Return the (x, y) coordinate for the center point of the cell that contains the specified text.  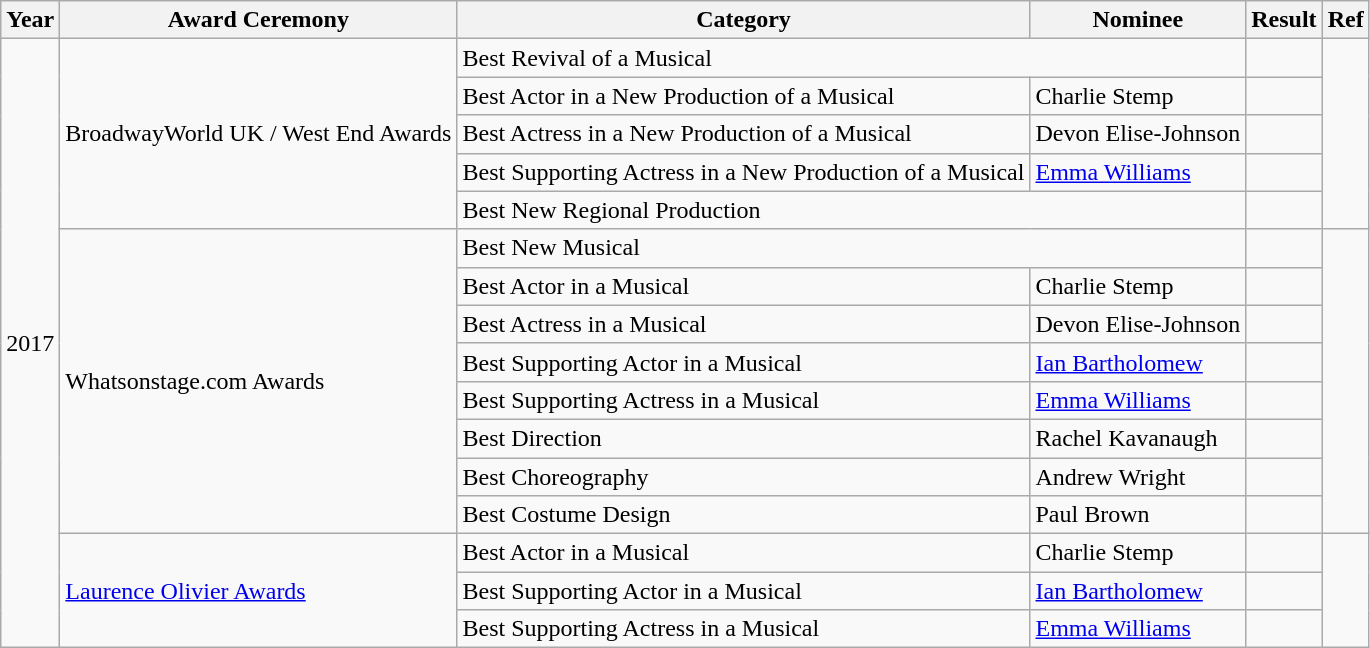
Best Choreography (744, 477)
Laurence Olivier Awards (258, 591)
Best Revival of a Musical (852, 58)
Best New Regional Production (852, 210)
Award Ceremony (258, 20)
Ref (1346, 20)
2017 (30, 344)
Best Actress in a Musical (744, 324)
Best Direction (744, 438)
Year (30, 20)
BroadwayWorld UK / West End Awards (258, 134)
Best Actress in a New Production of a Musical (744, 134)
Best Actor in a New Production of a Musical (744, 96)
Whatsonstage.com Awards (258, 381)
Category (744, 20)
Result (1284, 20)
Paul Brown (1138, 515)
Best New Musical (852, 248)
Andrew Wright (1138, 477)
Best Costume Design (744, 515)
Rachel Kavanaugh (1138, 438)
Best Supporting Actress in a New Production of a Musical (744, 172)
Nominee (1138, 20)
